Detect which cell encompasses the target text, then output its [x, y] center coordinate. 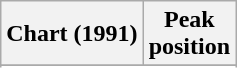
Peakposition [189, 34]
Chart (1991) [72, 34]
